Extract the (X, Y) coordinate from the center of the cell holding the provided text.  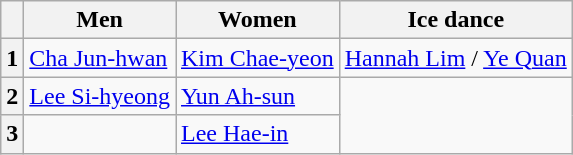
Ice dance (456, 20)
Women (258, 20)
Yun Ah-sun (258, 96)
Lee Si-hyeong (100, 96)
Kim Chae-yeon (258, 58)
Lee Hae-in (258, 134)
Men (100, 20)
Hannah Lim / Ye Quan (456, 58)
1 (12, 58)
3 (12, 134)
2 (12, 96)
Cha Jun-hwan (100, 58)
